Provide the (X, Y) coordinate of the cell's center where the given text is located.  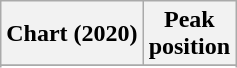
Chart (2020) (72, 34)
Peakposition (189, 34)
